For the text-containing cell, return its midpoint in (X, Y) coordinate format. 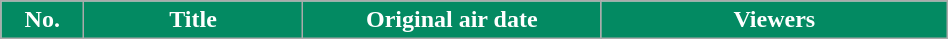
Title (193, 20)
Original air date (452, 20)
Viewers (774, 20)
No. (42, 20)
